Determine the (x, y) coordinate at the center of the cell enclosing the given text.  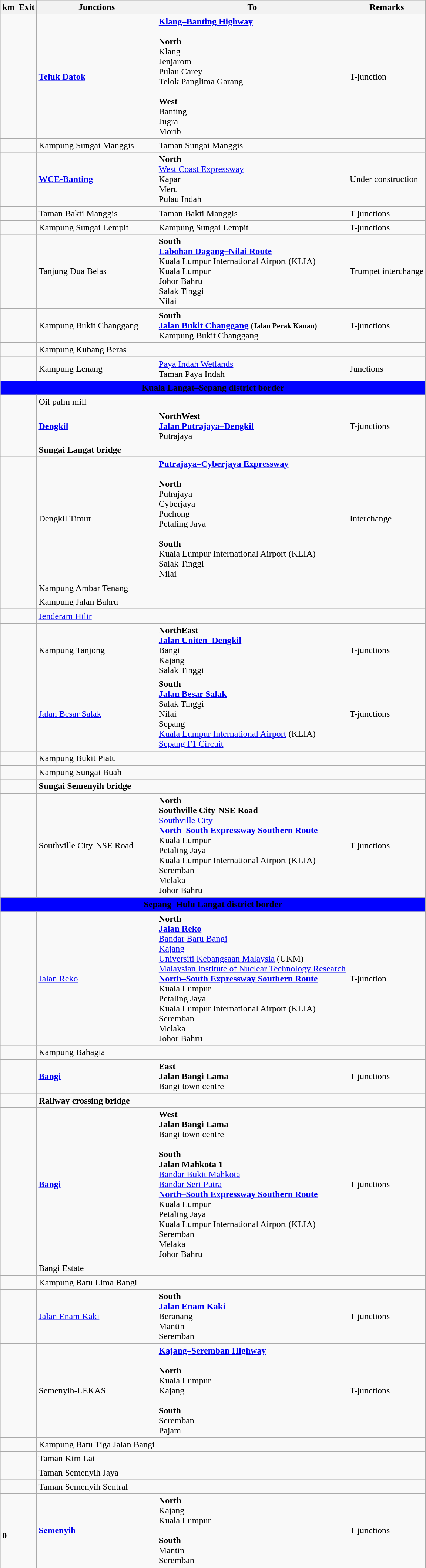
NorthEast Jalan Uniten–DengkilBangiKajangSalak Tinggi (252, 650)
Putrajaya–Cyberjaya ExpresswayNorth Putrajaya Cyberjaya Puchong Petaling JayaSouth Kuala Lumpur International Airport (KLIA) Salak Tinggi Nilai (252, 519)
0 (9, 1531)
Railway crossing bridge (97, 1100)
Teluk Datok (97, 76)
Klang–Banting HighwayNorthKlangJenjaromPulau CareyTelok Panglima GarangWestBantingJugraMorib (252, 76)
Oil palm mill (97, 402)
Taman Semenyih Sentral (97, 1487)
Trumpet interchange (386, 271)
Under construction (386, 179)
Sepang–Hulu Langat district border (213, 904)
Taman Sungai Manggis (252, 145)
Jenderam Hilir (97, 616)
Kampung Bukit Piatu (97, 758)
Kampung Jalan Bahru (97, 602)
Semenyih-LEKAS (97, 1390)
Taman Semenyih Jaya (97, 1473)
Kampung Bukit Changgang (97, 325)
Kampung Batu Tiga Jalan Bangi (97, 1444)
Taman Kim Lai (97, 1459)
WCE-Banting (97, 179)
Kampung Bahagia (97, 1052)
Kampung Sungai Manggis (97, 145)
Kajang–Seremban HighwayNorthKuala LumpurKajangSouthSerembanPajam (252, 1390)
Kampung Ambar Tenang (97, 588)
Bangi Estate (97, 1268)
Jalan Reko (97, 978)
Kampung Tanjong (97, 650)
South Jalan Bukit Changgang (Jalan Perak Kanan)Kampung Bukit Changgang (252, 325)
Interchange (386, 519)
Jalan Besar Salak (97, 714)
Southville City-NSE Road (97, 845)
EastJalan Bangi LamaBangi town centre (252, 1076)
North Kajang Kuala LumpurSouth Mantin Seremban (252, 1531)
NorthWest Coast Expressway Kapar MeruPulau Indah (252, 179)
NorthWest Jalan Putrajaya–DengkilPutrajaya (252, 426)
Kampung Sungai Buah (97, 772)
km (9, 7)
Kampung Batu Lima Bangi (97, 1283)
South Jalan Besar SalakSalak TinggiNilaiSepangKuala Lumpur International Airport (KLIA) Sepang F1 Circuit (252, 714)
Sungai Semenyih bridge (97, 786)
South Labohan Dagang–Nilai Route Kuala Lumpur International Airport (KLIA) Kuala Lumpur Johor Bahru Salak Tinggi Nilai (252, 271)
Jalan Enam Kaki (97, 1317)
South Jalan Enam Kaki Beranang Mantin Seremban (252, 1317)
Sungai Langat bridge (97, 450)
Semenyih (97, 1531)
Tanjung Dua Belas (97, 271)
Paya Indah WetlandsTaman Paya Indah (252, 368)
Dengkil (97, 426)
Kuala Langat–Sepang district border (213, 388)
Kampung Kubang Beras (97, 349)
Kampung Lenang (97, 368)
To (252, 7)
Exit (27, 7)
Remarks (386, 7)
Dengkil Timur (97, 519)
